Extract the (x, y) coordinate from the center of the cell holding the provided text.  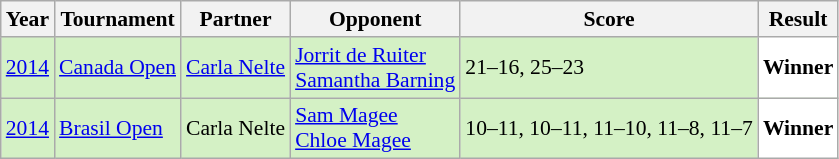
Canada Open (118, 68)
Jorrit de Ruiter Samantha Barning (375, 68)
Sam Magee Chloe Magee (375, 128)
Tournament (118, 19)
10–11, 10–11, 11–10, 11–8, 11–7 (609, 128)
Result (798, 19)
Score (609, 19)
Year (28, 19)
Partner (236, 19)
Opponent (375, 19)
21–16, 25–23 (609, 68)
Brasil Open (118, 128)
